Extract the (x, y) coordinate from the center of the cell holding the provided text.  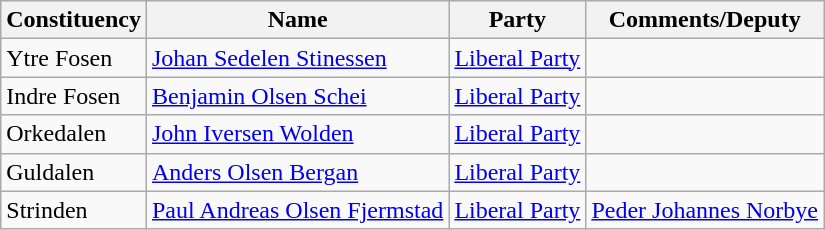
Guldalen (74, 172)
Comments/Deputy (705, 20)
Orkedalen (74, 134)
Anders Olsen Bergan (297, 172)
Constituency (74, 20)
Indre Fosen (74, 96)
Name (297, 20)
Paul Andreas Olsen Fjermstad (297, 210)
Strinden (74, 210)
Johan Sedelen Stinessen (297, 58)
Peder Johannes Norbye (705, 210)
John Iversen Wolden (297, 134)
Benjamin Olsen Schei (297, 96)
Ytre Fosen (74, 58)
Party (518, 20)
